Find where the given text appears and provide that cell's center as [X, Y] coordinate. 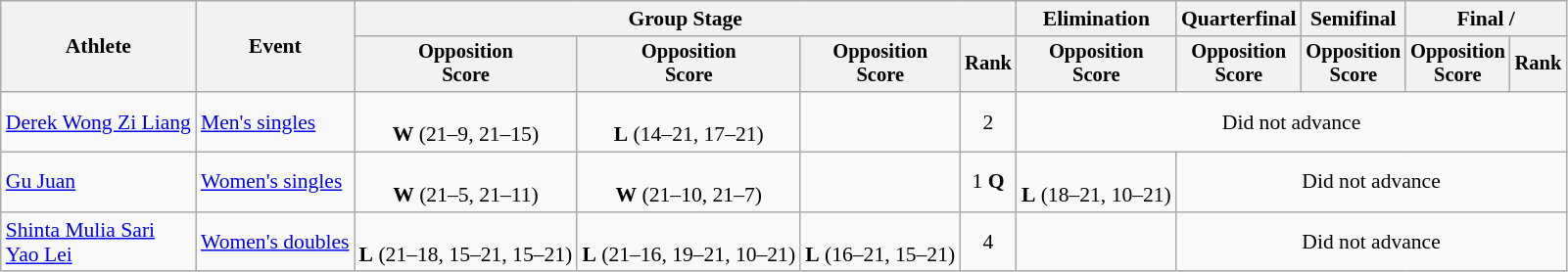
Men's singles [275, 121]
Quarterfinal [1239, 19]
Athlete [98, 47]
W (21–10, 21–7) [689, 182]
Women's singles [275, 182]
L (14–21, 17–21) [689, 121]
Derek Wong Zi Liang [98, 121]
L (21–18, 15–21, 15–21) [466, 243]
Shinta Mulia SariYao Lei [98, 243]
Elimination [1097, 19]
Women's doubles [275, 243]
Group Stage [686, 19]
W (21–9, 21–15) [466, 121]
Semifinal [1354, 19]
W (21–5, 21–11) [466, 182]
Event [275, 47]
2 [988, 121]
L (21–16, 19–21, 10–21) [689, 243]
L (18–21, 10–21) [1097, 182]
4 [988, 243]
Gu Juan [98, 182]
1 Q [988, 182]
Final / [1486, 19]
L (16–21, 15–21) [879, 243]
